Output the (x, y) coordinate of the center of the cell containing the given text.  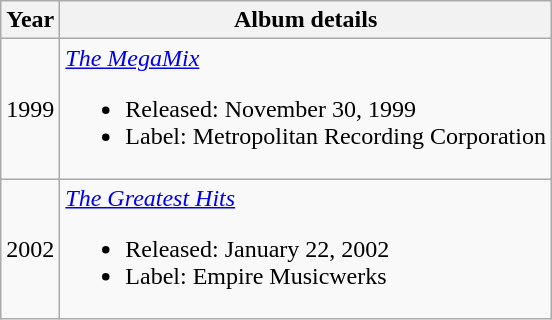
The Greatest HitsReleased: January 22, 2002Label: Empire Musicwerks (306, 249)
1999 (30, 109)
The MegaMixReleased: November 30, 1999Label: Metropolitan Recording Corporation (306, 109)
2002 (30, 249)
Album details (306, 20)
Year (30, 20)
